Find where the given text appears and provide that cell's center as [X, Y] coordinate. 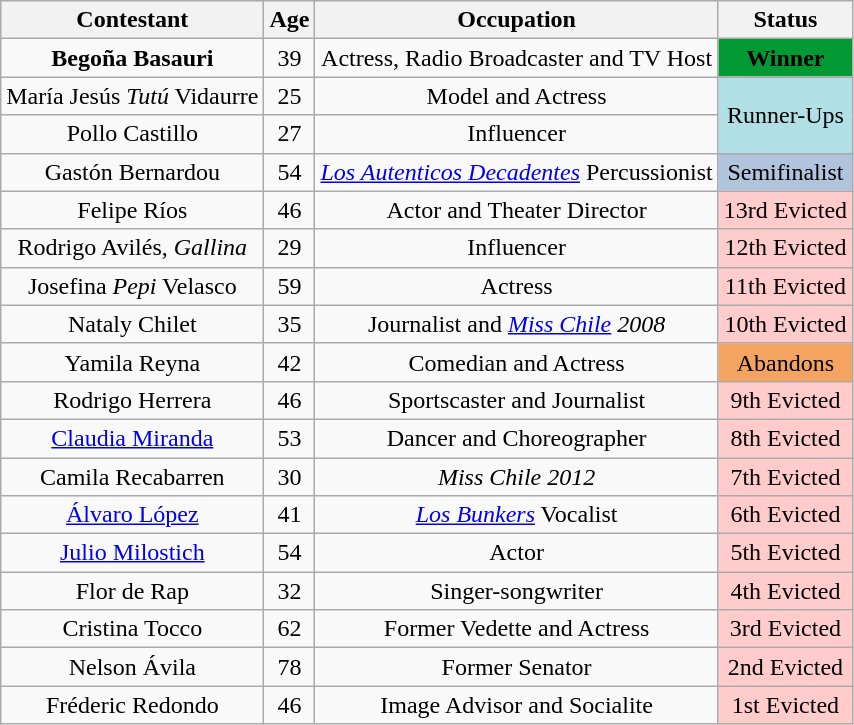
10th Evicted [785, 324]
Comedian and Actress [516, 362]
59 [290, 286]
Julio Milostich [132, 553]
Journalist and Miss Chile 2008 [516, 324]
Cristina Tocco [132, 629]
6th Evicted [785, 515]
78 [290, 667]
Singer-songwriter [516, 591]
32 [290, 591]
30 [290, 477]
Actress [516, 286]
Winner [785, 58]
11th Evicted [785, 286]
Former Vedette and Actress [516, 629]
Rodrigo Avilés, Gallina [132, 248]
8th Evicted [785, 438]
Age [290, 20]
29 [290, 248]
Flor de Rap [132, 591]
Claudia Miranda [132, 438]
Rodrigo Herrera [132, 400]
62 [290, 629]
Actor and Theater Director [516, 210]
Fréderic Redondo [132, 705]
Image Advisor and Socialite [516, 705]
Occupation [516, 20]
53 [290, 438]
12th Evicted [785, 248]
Josefina Pepi Velasco [132, 286]
Abandons [785, 362]
3rd Evicted [785, 629]
Semifinalist [785, 172]
9th Evicted [785, 400]
Model and Actress [516, 96]
39 [290, 58]
María Jesús Tutú Vidaurre [132, 96]
Gastón Bernardou [132, 172]
Former Senator [516, 667]
Miss Chile 2012 [516, 477]
42 [290, 362]
41 [290, 515]
Nelson Ávila [132, 667]
Dancer and Choreographer [516, 438]
Begoña Basauri [132, 58]
2nd Evicted [785, 667]
Yamila Reyna [132, 362]
Actress, Radio Broadcaster and TV Host [516, 58]
Pollo Castillo [132, 134]
Camila Recabarren [132, 477]
13rd Evicted [785, 210]
4th Evicted [785, 591]
25 [290, 96]
Los Autenticos Decadentes Percussionist [516, 172]
35 [290, 324]
Nataly Chilet [132, 324]
Álvaro López [132, 515]
Runner-Ups [785, 115]
7th Evicted [785, 477]
Felipe Ríos [132, 210]
5th Evicted [785, 553]
Actor [516, 553]
Sportscaster and Journalist [516, 400]
1st Evicted [785, 705]
Los Bunkers Vocalist [516, 515]
Contestant [132, 20]
Status [785, 20]
27 [290, 134]
